Extract the [X, Y] coordinate from the center of the cell holding the provided text.  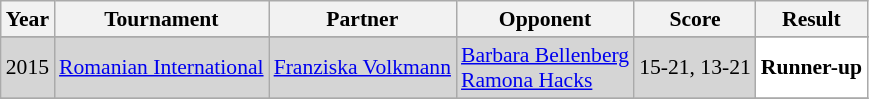
Opponent [545, 19]
Franziska Volkmann [362, 68]
Runner-up [812, 68]
Barbara Bellenberg Ramona Hacks [545, 68]
Result [812, 19]
Year [28, 19]
15-21, 13-21 [695, 68]
Romanian International [162, 68]
Score [695, 19]
Tournament [162, 19]
Partner [362, 19]
2015 [28, 68]
